Detect which cell encompasses the target text, then output its [X, Y] center coordinate. 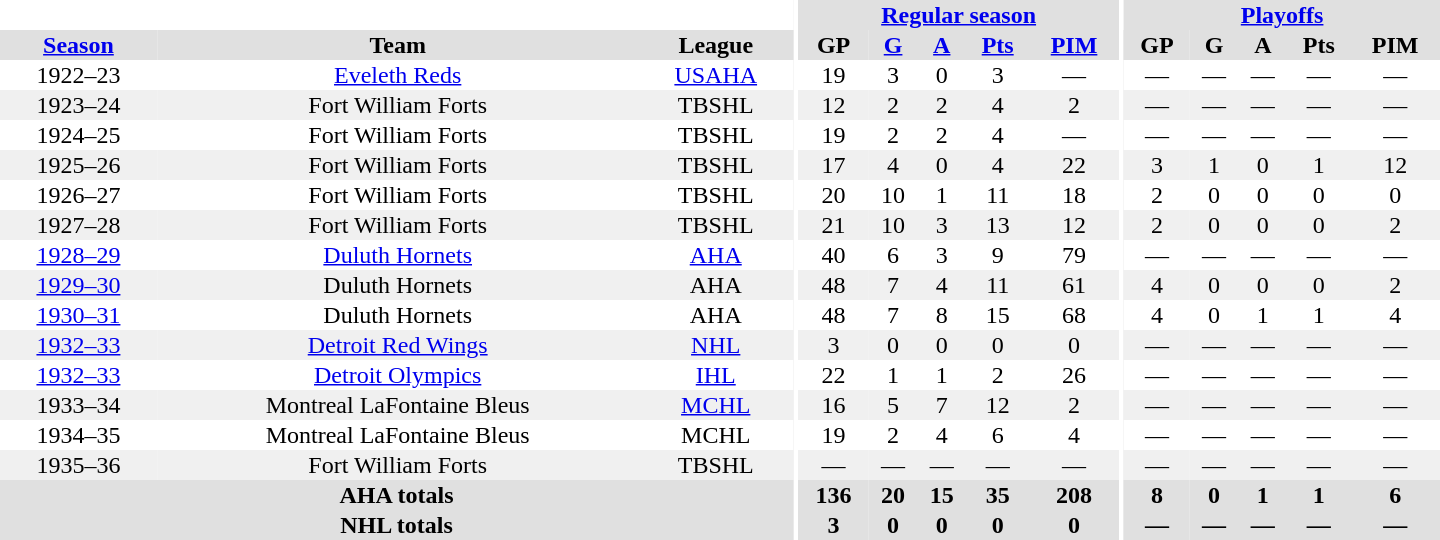
1929–30 [78, 285]
1930–31 [78, 315]
Regular season [958, 15]
Detroit Red Wings [398, 345]
1935–36 [78, 465]
1926–27 [78, 195]
Detroit Olympics [398, 375]
IHL [716, 375]
Season [78, 45]
League [716, 45]
Team [398, 45]
61 [1074, 285]
9 [998, 255]
1933–34 [78, 405]
40 [833, 255]
NHL [716, 345]
1928–29 [78, 255]
21 [833, 225]
17 [833, 165]
79 [1074, 255]
1927–28 [78, 225]
1922–23 [78, 75]
68 [1074, 315]
18 [1074, 195]
35 [998, 495]
AHA totals [396, 495]
26 [1074, 375]
13 [998, 225]
136 [833, 495]
NHL totals [396, 525]
Playoffs [1282, 15]
208 [1074, 495]
5 [894, 405]
1934–35 [78, 435]
16 [833, 405]
1923–24 [78, 105]
1925–26 [78, 165]
Eveleth Reds [398, 75]
USAHA [716, 75]
1924–25 [78, 135]
